Search for the cell housing the specified text and yield its [x, y] center coordinate. 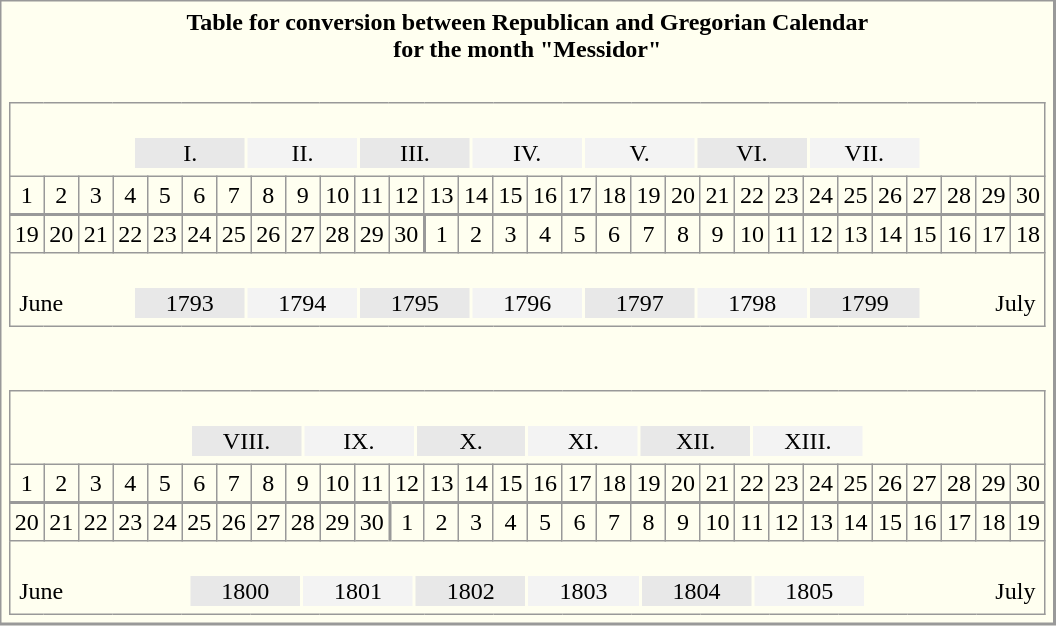
June 1800 1801 1802 1803 1804 1805 July [527, 578]
IV. [528, 153]
1797 [640, 303]
1800 [245, 591]
III. [414, 153]
1803 [584, 591]
1801 [358, 591]
June 1793 1794 1795 1796 1797 1798 1799 July [527, 290]
1805 [809, 591]
VIII. IX. X. XI. XII. XIII. [527, 428]
1795 [414, 303]
1802 [471, 591]
VIII. [246, 441]
I. [190, 153]
1799 [864, 303]
1796 [526, 303]
Table for conversion between Republican and Gregorian Calendar for the month "Messidor" [527, 36]
XII. [696, 441]
1804 [697, 591]
V. [640, 153]
X. [470, 441]
IX. [358, 441]
VI. [752, 153]
XI. [584, 441]
1798 [752, 303]
1793 [190, 303]
1794 [302, 303]
VII. [864, 153]
II. [302, 153]
I. II. III. IV. V. VI. VII. [527, 140]
XIII. [808, 441]
